From the cell containing the given text, extract its center point as [x, y] coordinate. 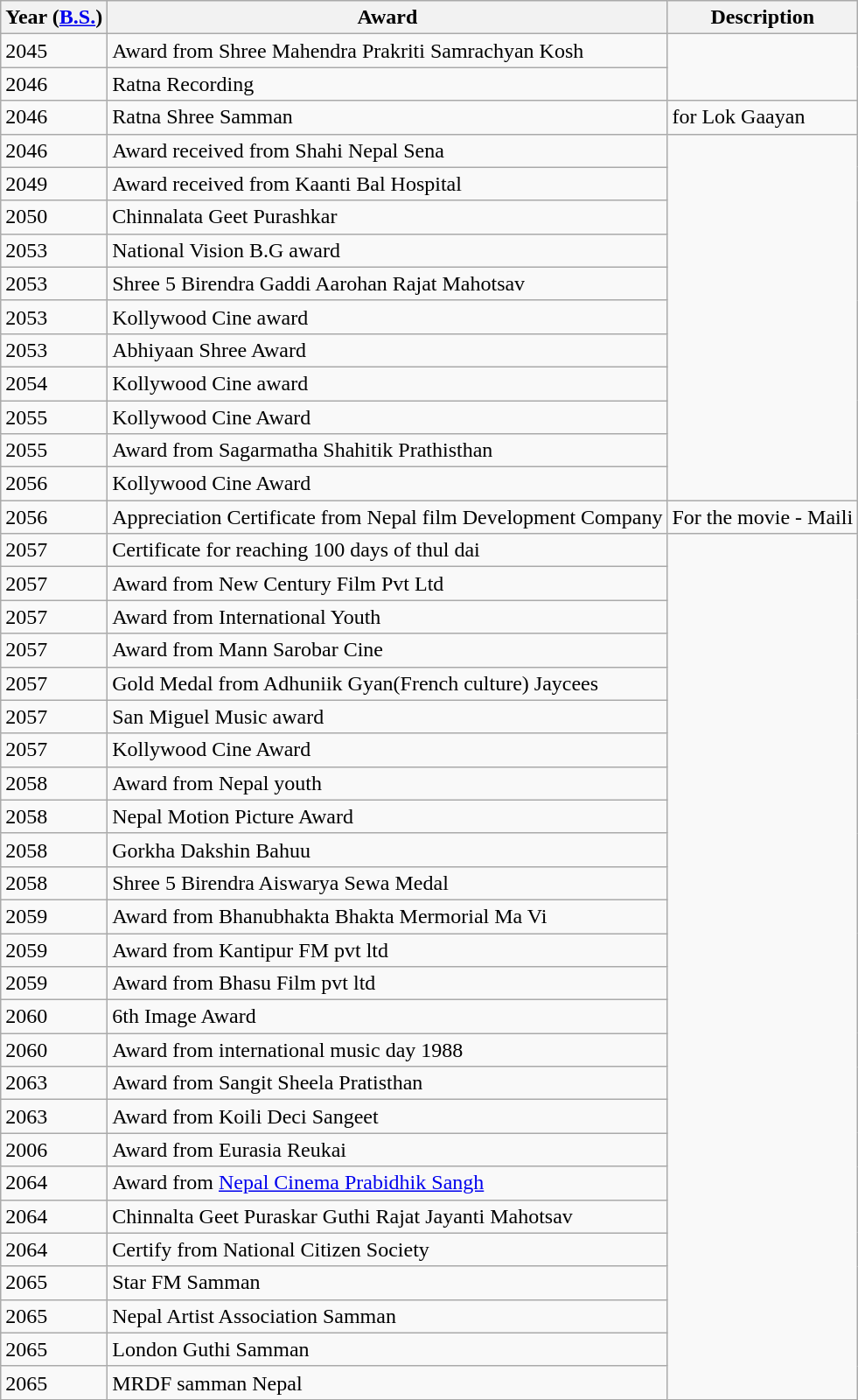
2006 [54, 1150]
Award from International Youth [387, 617]
For the movie - Maili [763, 517]
Chinnalata Geet Purashkar [387, 217]
Award [387, 17]
Shree 5 Birendra Gaddi Aarohan Rajat Mahotsav [387, 283]
Award from Sagarmatha Shahitik Prathisthan [387, 451]
Description [763, 17]
Star FM Samman [387, 1283]
Award from Kantipur FM pvt ltd [387, 949]
Award from Sangit Sheela Pratisthan [387, 1083]
Award from Bhanubhakta Bhakta Mermorial Ma Vi [387, 916]
2049 [54, 184]
San Miguel Music award [387, 717]
Award from Nepal youth [387, 783]
National Vision B.G award [387, 250]
Shree 5 Birendra Aiswarya Sewa Medal [387, 883]
Award from Eurasia Reukai [387, 1150]
Ratna Shree Samman [387, 117]
London Guthi Samman [387, 1349]
Award from international music day 1988 [387, 1050]
Nepal Artist Association Samman [387, 1316]
Certificate for reaching 100 days of thul dai [387, 550]
for Lok Gaayan [763, 117]
Ratna Recording [387, 84]
Award from Mann Sarobar Cine [387, 650]
6th Image Award [387, 1017]
Gorkha Dakshin Bahuu [387, 850]
Appreciation Certificate from Nepal film Development Company [387, 517]
Chinnalta Geet Puraskar Guthi Rajat Jayanti Mahotsav [387, 1216]
Award from Koili Deci Sangeet [387, 1116]
MRDF samman Nepal [387, 1382]
Award from Shree Mahendra Prakriti Samrachyan Kosh [387, 51]
Award from Bhasu Film pvt ltd [387, 983]
Award from Nepal Cinema Prabidhik Sangh [387, 1183]
Award received from Shahi Nepal Sena [387, 150]
Nepal Motion Picture Award [387, 816]
Year (B.S.) [54, 17]
2050 [54, 217]
2045 [54, 51]
Certify from National Citizen Society [387, 1249]
Abhiyaan Shree Award [387, 350]
2054 [54, 383]
Award received from Kaanti Bal Hospital [387, 184]
Award from New Century Film Pvt Ltd [387, 584]
Gold Medal from Adhuniik Gyan(French culture) Jaycees [387, 683]
